Output the (x, y) coordinate of the center of the cell containing the given text.  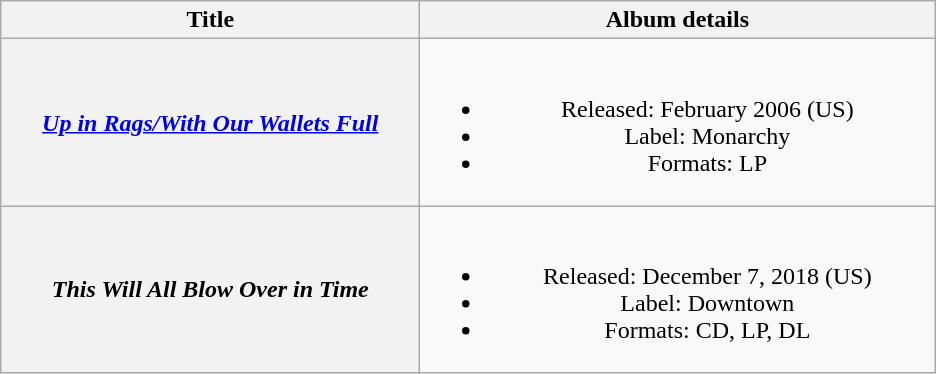
Album details (678, 20)
This Will All Blow Over in Time (210, 290)
Released: February 2006 (US)Label: MonarchyFormats: LP (678, 122)
Title (210, 20)
Up in Rags/With Our Wallets Full (210, 122)
Released: December 7, 2018 (US)Label: DowntownFormats: CD, LP, DL (678, 290)
